Search for the cell housing the specified text and yield its [x, y] center coordinate. 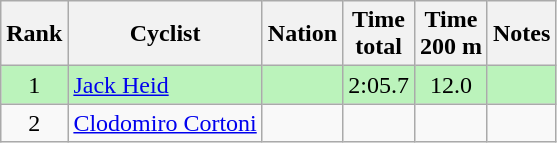
Nation [302, 34]
Cyclist [165, 34]
2:05.7 [379, 85]
Timetotal [379, 34]
Rank [34, 34]
2 [34, 123]
Clodomiro Cortoni [165, 123]
Time200 m [450, 34]
12.0 [450, 85]
Notes [521, 34]
Jack Heid [165, 85]
1 [34, 85]
